For the text-containing cell, return its midpoint in [X, Y] coordinate format. 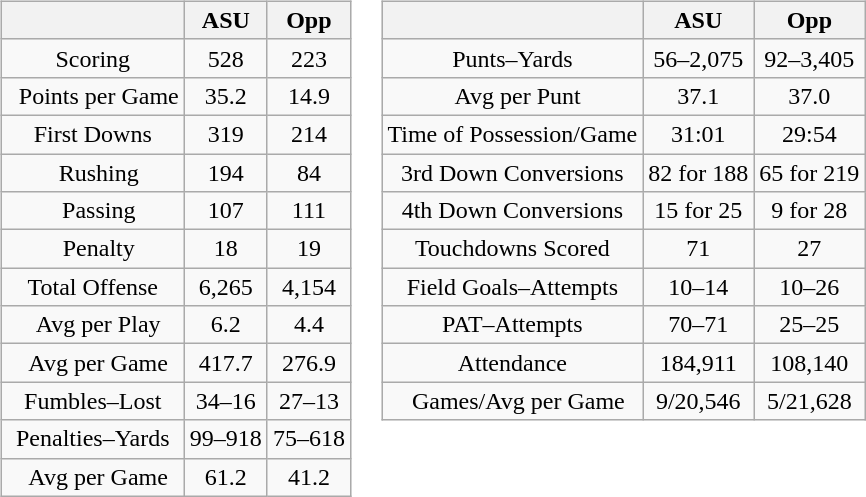
15 for 25 [698, 211]
Fumbles–Lost [92, 401]
107 [226, 211]
184,911 [698, 363]
9 for 28 [810, 211]
Total Offense [92, 287]
Touchdowns Scored [512, 249]
99–918 [226, 439]
Field Goals–Attempts [512, 287]
41.2 [308, 477]
37.0 [810, 96]
18 [226, 249]
276.9 [308, 363]
223 [308, 58]
Punts–Yards [512, 58]
111 [308, 211]
Games/Avg per Game [512, 401]
4th Down Conversions [512, 211]
Time of Possession/Game [512, 134]
75–618 [308, 439]
4.4 [308, 325]
214 [308, 134]
5/21,628 [810, 401]
Penalties–Yards [92, 439]
4,154 [308, 287]
6.2 [226, 325]
Avg per Punt [512, 96]
10–26 [810, 287]
27–13 [308, 401]
Avg per Play [92, 325]
29:54 [810, 134]
70–71 [698, 325]
27 [810, 249]
Attendance [512, 363]
10–14 [698, 287]
14.9 [308, 96]
194 [226, 173]
9/20,546 [698, 401]
Points per Game [92, 96]
61.2 [226, 477]
56–2,075 [698, 58]
PAT–Attempts [512, 325]
25–25 [810, 325]
6,265 [226, 287]
3rd Down Conversions [512, 173]
Penalty [92, 249]
319 [226, 134]
71 [698, 249]
528 [226, 58]
Rushing [92, 173]
31:01 [698, 134]
35.2 [226, 96]
82 for 188 [698, 173]
34–16 [226, 401]
84 [308, 173]
37.1 [698, 96]
65 for 219 [810, 173]
Scoring [92, 58]
Passing [92, 211]
417.7 [226, 363]
19 [308, 249]
First Downs [92, 134]
92–3,405 [810, 58]
108,140 [810, 363]
